Return the (x, y) coordinate for the center point of the cell that contains the specified text.  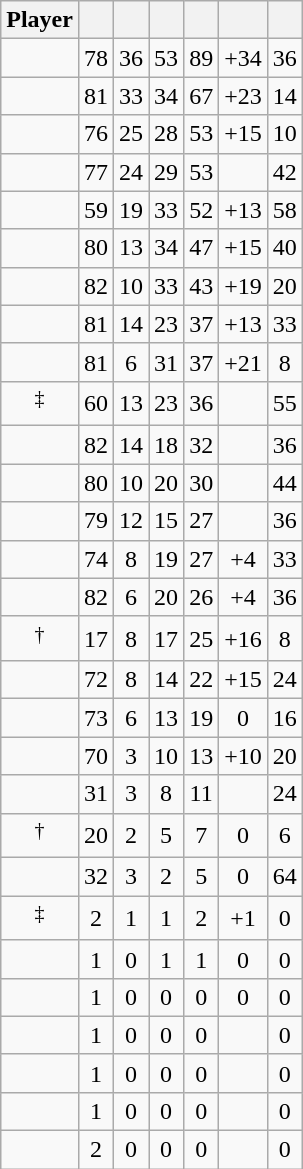
44 (284, 483)
12 (132, 521)
26 (202, 597)
70 (96, 756)
29 (166, 172)
16 (284, 718)
+10 (244, 756)
28 (166, 134)
Player (40, 20)
40 (284, 248)
47 (202, 248)
58 (284, 210)
+19 (244, 286)
67 (202, 96)
55 (284, 404)
43 (202, 286)
15 (166, 521)
30 (202, 483)
89 (202, 58)
77 (96, 172)
52 (202, 210)
+1 (244, 918)
+16 (244, 638)
73 (96, 718)
60 (96, 404)
64 (284, 877)
7 (202, 836)
78 (96, 58)
+23 (244, 96)
18 (166, 445)
22 (202, 680)
59 (96, 210)
74 (96, 559)
79 (96, 521)
76 (96, 134)
+21 (244, 362)
72 (96, 680)
42 (284, 172)
11 (202, 794)
+34 (244, 58)
